Provide the [X, Y] coordinate of the cell's center where the given text is located.  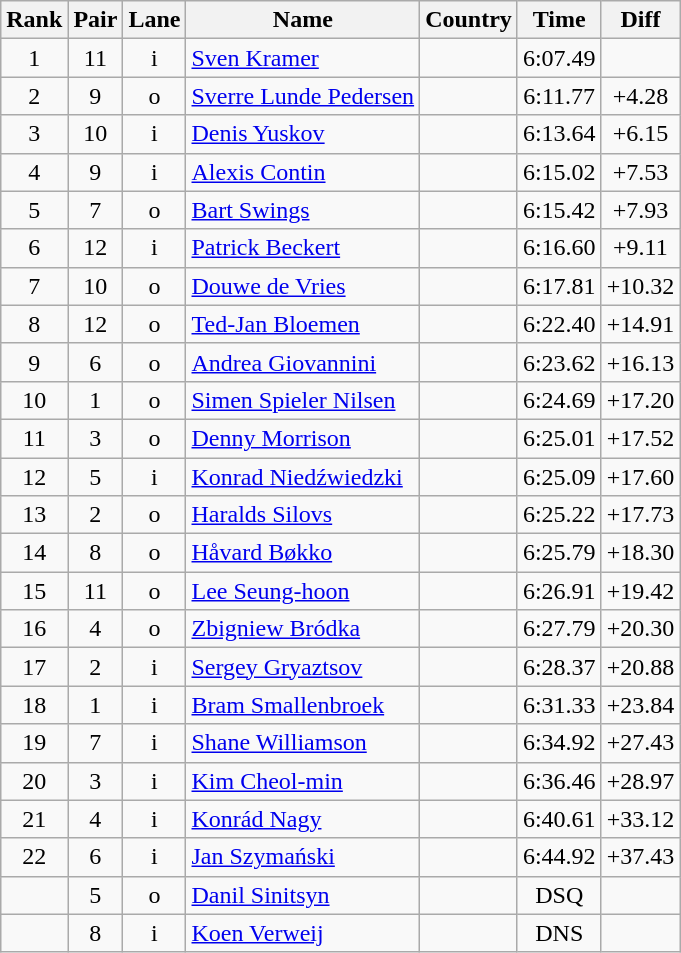
+19.42 [640, 591]
+23.84 [640, 705]
Haralds Silovs [303, 515]
Denis Yuskov [303, 134]
22 [34, 857]
6:22.40 [559, 324]
15 [34, 591]
Sven Kramer [303, 58]
14 [34, 553]
6:24.69 [559, 400]
Konrád Nagy [303, 819]
19 [34, 743]
6:11.77 [559, 96]
Denny Morrison [303, 438]
+20.88 [640, 667]
Patrick Beckert [303, 248]
+4.28 [640, 96]
+17.20 [640, 400]
Shane Williamson [303, 743]
Koen Verweij [303, 933]
+9.11 [640, 248]
6:34.92 [559, 743]
6:15.02 [559, 172]
+7.93 [640, 210]
6:13.64 [559, 134]
6:36.46 [559, 781]
6:25.79 [559, 553]
6:15.42 [559, 210]
6:40.61 [559, 819]
20 [34, 781]
Simen Spieler Nilsen [303, 400]
+14.91 [640, 324]
Diff [640, 20]
DSQ [559, 895]
6:26.91 [559, 591]
Sergey Gryaztsov [303, 667]
Sverre Lunde Pedersen [303, 96]
6:44.92 [559, 857]
+6.15 [640, 134]
6:17.81 [559, 286]
+27.43 [640, 743]
18 [34, 705]
Håvard Bøkko [303, 553]
Ted-Jan Bloemen [303, 324]
Pair [96, 20]
+17.60 [640, 477]
Lee Seung-hoon [303, 591]
Alexis Contin [303, 172]
Zbigniew Bródka [303, 629]
+37.43 [640, 857]
6:31.33 [559, 705]
+16.13 [640, 362]
Konrad Niedźwiedzki [303, 477]
Bart Swings [303, 210]
Country [469, 20]
6:27.79 [559, 629]
6:25.09 [559, 477]
Bram Smallenbroek [303, 705]
Rank [34, 20]
21 [34, 819]
6:16.60 [559, 248]
Jan Szymański [303, 857]
+17.73 [640, 515]
+33.12 [640, 819]
16 [34, 629]
13 [34, 515]
+20.30 [640, 629]
17 [34, 667]
Lane [154, 20]
+18.30 [640, 553]
Name [303, 20]
+7.53 [640, 172]
+28.97 [640, 781]
6:25.01 [559, 438]
Douwe de Vries [303, 286]
+17.52 [640, 438]
Andrea Giovannini [303, 362]
6:23.62 [559, 362]
Danil Sinitsyn [303, 895]
6:28.37 [559, 667]
+10.32 [640, 286]
DNS [559, 933]
Time [559, 20]
Kim Cheol-min [303, 781]
6:25.22 [559, 515]
6:07.49 [559, 58]
